Return the (x, y) coordinate for the center point of the cell that contains the specified text.  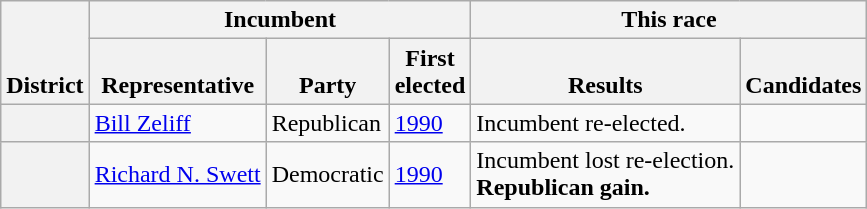
District (45, 52)
Richard N. Swett (178, 174)
Results (606, 72)
Candidates (804, 72)
Firstelected (430, 72)
Representative (178, 72)
Democratic (328, 174)
Incumbent lost re-election.Republican gain. (606, 174)
This race (669, 20)
Party (328, 72)
Incumbent re-elected. (606, 123)
Bill Zeliff (178, 123)
Incumbent (280, 20)
Republican (328, 123)
